From the cell containing the given text, extract its center point as (x, y) coordinate. 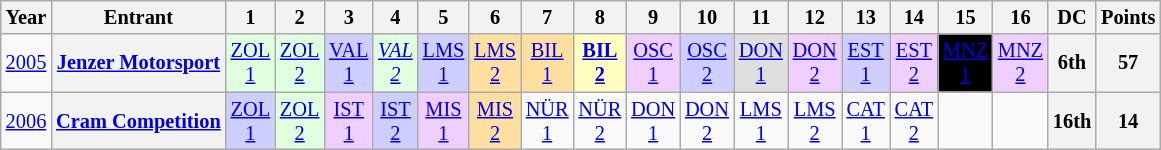
2005 (26, 63)
Points (1128, 17)
9 (653, 17)
IST1 (348, 121)
VAL1 (348, 63)
CAT2 (914, 121)
5 (444, 17)
DC (1072, 17)
15 (966, 17)
2 (300, 17)
16th (1072, 121)
13 (866, 17)
Entrant (138, 17)
Cram Competition (138, 121)
MIS1 (444, 121)
NÜR2 (600, 121)
EST1 (866, 63)
16 (1020, 17)
10 (707, 17)
3 (348, 17)
CAT1 (866, 121)
7 (548, 17)
VAL2 (395, 63)
BIL2 (600, 63)
6 (495, 17)
12 (815, 17)
11 (761, 17)
MIS2 (495, 121)
6th (1072, 63)
EST2 (914, 63)
2006 (26, 121)
MNZ1 (966, 63)
OSC1 (653, 63)
4 (395, 17)
OSC2 (707, 63)
IST2 (395, 121)
NÜR1 (548, 121)
57 (1128, 63)
Jenzer Motorsport (138, 63)
BIL1 (548, 63)
8 (600, 17)
Year (26, 17)
1 (250, 17)
MNZ2 (1020, 63)
